Detect which cell encompasses the target text, then output its (X, Y) center coordinate. 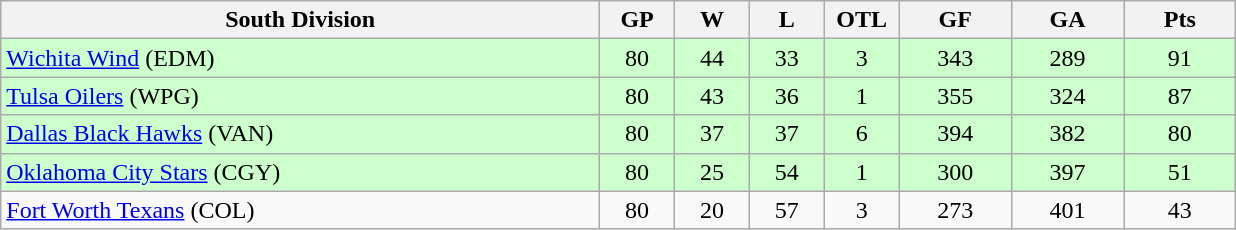
382 (1067, 134)
44 (712, 58)
20 (712, 210)
57 (786, 210)
L (786, 20)
54 (786, 172)
GF (955, 20)
401 (1067, 210)
South Division (300, 20)
324 (1067, 96)
33 (786, 58)
300 (955, 172)
273 (955, 210)
394 (955, 134)
Tulsa Oilers (WPG) (300, 96)
343 (955, 58)
397 (1067, 172)
W (712, 20)
Pts (1180, 20)
GA (1067, 20)
Oklahoma City Stars (CGY) (300, 172)
Wichita Wind (EDM) (300, 58)
OTL (862, 20)
36 (786, 96)
Dallas Black Hawks (VAN) (300, 134)
GP (638, 20)
Fort Worth Texans (COL) (300, 210)
6 (862, 134)
87 (1180, 96)
355 (955, 96)
25 (712, 172)
91 (1180, 58)
51 (1180, 172)
289 (1067, 58)
